Detect which cell encompasses the target text, then output its (X, Y) center coordinate. 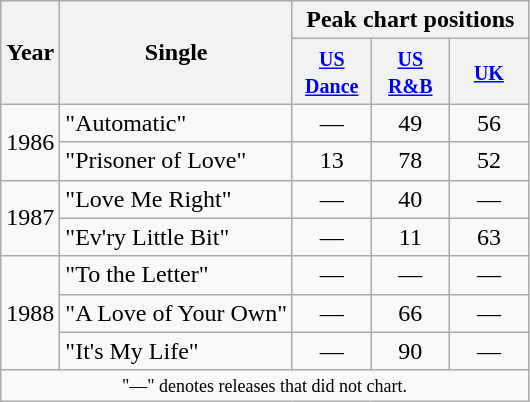
1988 (30, 313)
"A Love of Your Own" (176, 313)
US Dance (332, 72)
90 (410, 351)
"Ev'ry Little Bit" (176, 237)
Single (176, 52)
13 (332, 161)
"Love Me Right" (176, 199)
UK (490, 72)
US R&B (410, 72)
"To the Letter" (176, 275)
52 (490, 161)
Year (30, 52)
1986 (30, 142)
"It's My Life" (176, 351)
66 (410, 313)
63 (490, 237)
49 (410, 123)
Peak chart positions (410, 20)
40 (410, 199)
11 (410, 237)
"Automatic" (176, 123)
78 (410, 161)
1987 (30, 218)
"Prisoner of Love" (176, 161)
"—" denotes releases that did not chart. (264, 386)
56 (490, 123)
